Locate the cell with the specified text and output its [X, Y] center coordinate. 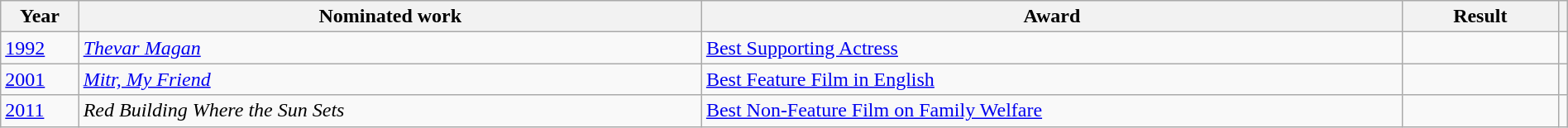
Red Building Where the Sun Sets [390, 111]
Year [40, 17]
Mitr, My Friend [390, 79]
Best Feature Film in English [1052, 79]
Thevar Magan [390, 48]
2001 [40, 79]
2011 [40, 111]
Best Supporting Actress [1052, 48]
1992 [40, 48]
Result [1480, 17]
Best Non-Feature Film on Family Welfare [1052, 111]
Nominated work [390, 17]
Award [1052, 17]
